Detect which cell encompasses the target text, then output its [X, Y] center coordinate. 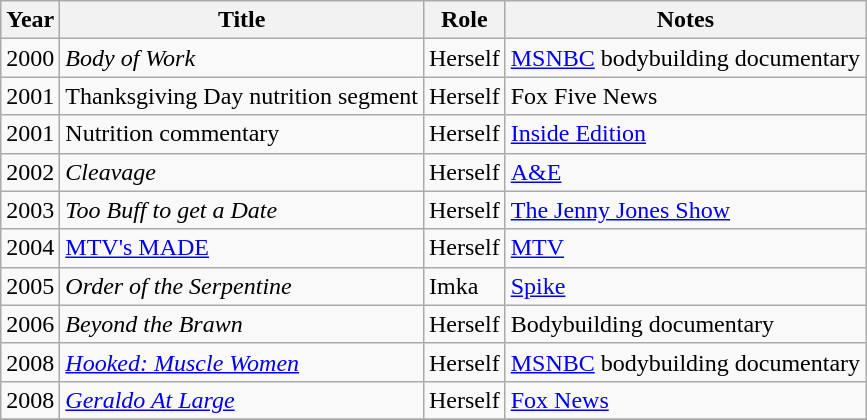
2000 [30, 58]
2004 [30, 248]
Geraldo At Large [242, 400]
Bodybuilding documentary [685, 324]
Inside Edition [685, 134]
MTV's MADE [242, 248]
Title [242, 20]
Cleavage [242, 172]
2003 [30, 210]
2006 [30, 324]
Order of the Serpentine [242, 286]
Thanksgiving Day nutrition segment [242, 96]
2002 [30, 172]
A&E [685, 172]
Nutrition commentary [242, 134]
Beyond the Brawn [242, 324]
Body of Work [242, 58]
Imka [464, 286]
Role [464, 20]
Fox Five News [685, 96]
Year [30, 20]
2005 [30, 286]
Fox News [685, 400]
Too Buff to get a Date [242, 210]
Spike [685, 286]
The Jenny Jones Show [685, 210]
MTV [685, 248]
Notes [685, 20]
Hooked: Muscle Women [242, 362]
